Extract the (X, Y) coordinate from the center of the cell holding the provided text.  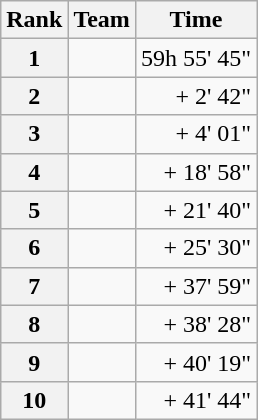
1 (34, 58)
7 (34, 286)
3 (34, 134)
Time (196, 20)
2 (34, 96)
59h 55' 45" (196, 58)
+ 25' 30" (196, 248)
Team (102, 20)
4 (34, 172)
+ 41' 44" (196, 400)
+ 4' 01" (196, 134)
+ 21' 40" (196, 210)
+ 37' 59" (196, 286)
Rank (34, 20)
+ 2' 42" (196, 96)
9 (34, 362)
+ 38' 28" (196, 324)
6 (34, 248)
8 (34, 324)
+ 40' 19" (196, 362)
+ 18' 58" (196, 172)
10 (34, 400)
5 (34, 210)
